For the text-containing cell, return its midpoint in (X, Y) coordinate format. 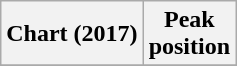
Chart (2017) (72, 34)
Peakposition (189, 34)
